Extract the [X, Y] coordinate from the center of the cell holding the provided text.  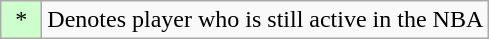
Denotes player who is still active in the NBA [266, 20]
* [22, 20]
